Provide the [x, y] coordinate of the cell's center where the given text is located.  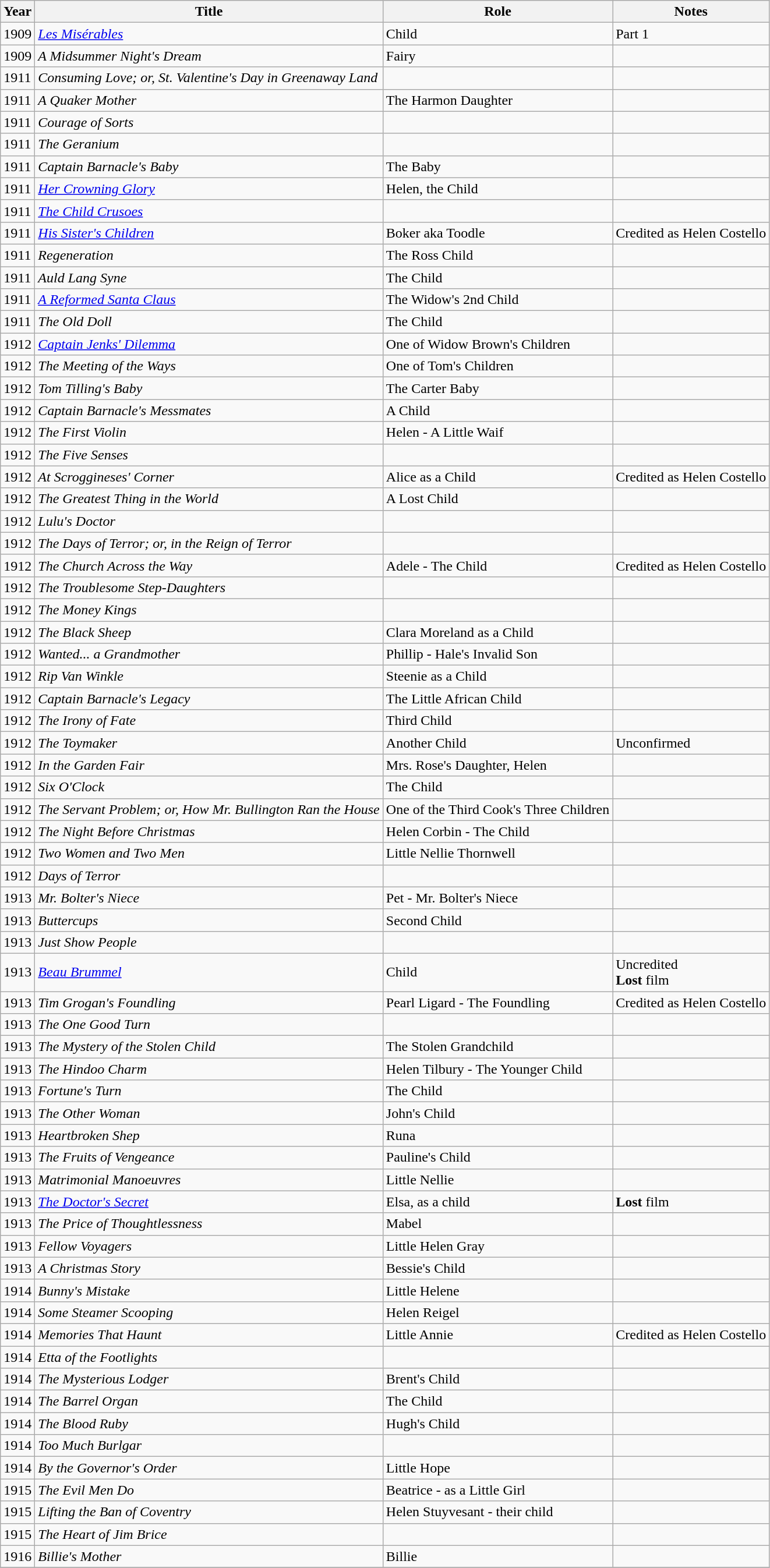
Etta of the Footlights [209, 1357]
Two Women and Two Men [209, 854]
The Meeting of the Ways [209, 366]
Les Misérables [209, 34]
Memories That Haunt [209, 1335]
Too Much Burlgar [209, 1446]
Pearl Ligard - The Foundling [497, 1002]
Phillip - Hale's Invalid Son [497, 654]
Captain Barnacle's Baby [209, 167]
The Mystery of the Stolen Child [209, 1047]
The Mysterious Lodger [209, 1379]
Six O'Clock [209, 787]
Wanted... a Grandmother [209, 654]
Helen, the Child [497, 189]
Consuming Love; or, St. Valentine's Day in Greenaway Land [209, 78]
Runa [497, 1135]
Captain Jenks' Dilemma [209, 344]
Matrimonial Manoeuvres [209, 1180]
Third Child [497, 721]
His Sister's Children [209, 233]
Little Helene [497, 1290]
The Days of Terror; or, in the Reign of Terror [209, 543]
The One Good Turn [209, 1025]
Adele - The Child [497, 565]
A Lost Child [497, 499]
The Heart of Jim Brice [209, 1534]
Regeneration [209, 255]
A Reformed Santa Claus [209, 300]
The Irony of Fate [209, 721]
Her Crowning Glory [209, 189]
Billie [497, 1556]
Title [209, 12]
1916 [17, 1556]
A Quaker Mother [209, 100]
Some Steamer Scooping [209, 1312]
Bessie's Child [497, 1268]
The Troublesome Step-Daughters [209, 587]
The Fruits of Vengeance [209, 1158]
Fortune's Turn [209, 1091]
At Scroggineses' Corner [209, 477]
A Child [497, 410]
Auld Lang Syne [209, 278]
The Black Sheep [209, 632]
The Five Senses [209, 455]
The Widow's 2nd Child [497, 300]
Fairy [497, 56]
Billie's Mother [209, 1556]
Mrs. Rose's Daughter, Helen [497, 765]
Bunny's Mistake [209, 1290]
Little Annie [497, 1335]
The Other Woman [209, 1113]
The Ross Child [497, 255]
Year [17, 12]
The Child Crusoes [209, 211]
Role [497, 12]
The Stolen Grandchild [497, 1047]
Hugh's Child [497, 1424]
The Carter Baby [497, 388]
The Hindoo Charm [209, 1069]
Steenie as a Child [497, 677]
Lulu's Doctor [209, 521]
Little Nellie Thornwell [497, 854]
Tim Grogan's Foundling [209, 1002]
The Greatest Thing in the World [209, 499]
The First Violin [209, 433]
Courage of Sorts [209, 122]
Alice as a Child [497, 477]
Little Helen Gray [497, 1246]
One of Widow Brown's Children [497, 344]
Helen Tilbury - The Younger Child [497, 1069]
Helen Corbin - The Child [497, 831]
A Christmas Story [209, 1268]
Days of Terror [209, 876]
Second Child [497, 920]
In the Garden Fair [209, 765]
A Midsummer Night's Dream [209, 56]
The Servant Problem; or, How Mr. Bullington Ran the House [209, 809]
The Doctor's Secret [209, 1202]
Lifting the Ban of Coventry [209, 1512]
Rip Van Winkle [209, 677]
Mr. Bolter's Niece [209, 898]
Buttercups [209, 920]
Unconfirmed [691, 743]
Clara Moreland as a Child [497, 632]
Little Hope [497, 1468]
Captain Barnacle's Messmates [209, 410]
Helen Stuyvesant - their child [497, 1512]
Part 1 [691, 34]
Boker aka Toodle [497, 233]
Brent's Child [497, 1379]
The Night Before Christmas [209, 831]
The Church Across the Way [209, 565]
By the Governor's Order [209, 1468]
Pauline's Child [497, 1158]
The Money Kings [209, 610]
The Geranium [209, 144]
Mabel [497, 1224]
The Old Doll [209, 322]
One of Tom's Children [497, 366]
Helen Reigel [497, 1312]
Tom Tilling's Baby [209, 388]
The Barrel Organ [209, 1401]
Another Child [497, 743]
Helen - A Little Waif [497, 433]
Notes [691, 12]
The Toymaker [209, 743]
Uncredited Lost film [691, 972]
Fellow Voyagers [209, 1246]
The Harmon Daughter [497, 100]
One of the Third Cook's Three Children [497, 809]
Lost film [691, 1202]
The Blood Ruby [209, 1424]
Little Nellie [497, 1180]
The Evil Men Do [209, 1490]
Beau Brummel [209, 972]
Pet - Mr. Bolter's Niece [497, 898]
The Little African Child [497, 699]
Beatrice - as a Little Girl [497, 1490]
Elsa, as a child [497, 1202]
Heartbroken Shep [209, 1135]
Captain Barnacle's Legacy [209, 699]
John's Child [497, 1113]
The Baby [497, 167]
The Price of Thoughtlessness [209, 1224]
Just Show People [209, 942]
